Return the (X, Y) coordinate for the center point of the cell that contains the specified text.  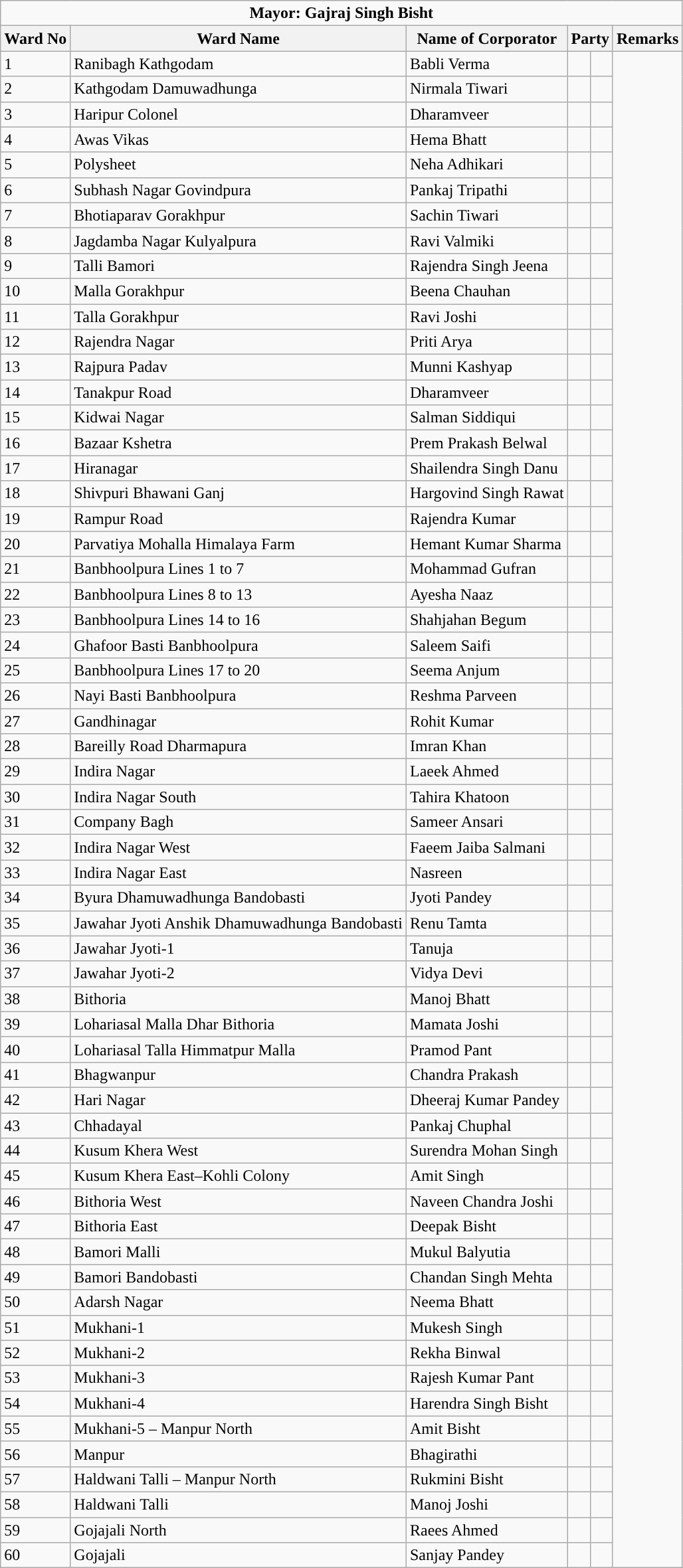
Mukhani-5 – Manpur North (239, 1429)
Amit Singh (486, 1176)
16 (36, 443)
Bamori Bandobasti (239, 1277)
Ravi Joshi (486, 317)
34 (36, 898)
Banbhoolpura Lines 17 to 20 (239, 670)
12 (36, 342)
Rajpura Padav (239, 367)
Mayor: Gajraj Singh Bisht (341, 13)
23 (36, 620)
11 (36, 317)
Indira Nagar South (239, 797)
21 (36, 569)
Pankaj Chuphal (486, 1126)
Salman Siddiqui (486, 418)
48 (36, 1252)
Mukul Balyutia (486, 1252)
Faeem Jaiba Salmani (486, 847)
Ward Name (239, 39)
14 (36, 392)
Dheeraj Kumar Pandey (486, 1100)
Indira Nagar (239, 772)
Byura Dhamuwadhunga Bandobasti (239, 898)
Rukmini Bisht (486, 1479)
Jagdamba Nagar Kulyalpura (239, 240)
4 (36, 139)
35 (36, 923)
Bamori Malli (239, 1252)
Kusum Khera West (239, 1151)
Ravi Valmiki (486, 240)
Surendra Mohan Singh (486, 1151)
Raees Ahmed (486, 1529)
27 (36, 721)
Bhagirathi (486, 1454)
30 (36, 797)
28 (36, 746)
Talla Gorakhpur (239, 317)
Rohit Kumar (486, 721)
Bhagwanpur (239, 1075)
Indira Nagar East (239, 873)
Adarsh Nagar (239, 1302)
Talli Bamori (239, 266)
Gojajali North (239, 1529)
24 (36, 645)
9 (36, 266)
Seema Anjum (486, 670)
Ghafoor Basti Banbhoolpura (239, 645)
Nirmala Tiwari (486, 89)
Lohariasal Talla Himmatpur Malla (239, 1049)
Nayi Basti Banbhoolpura (239, 695)
Kathgodam Damuwadhunga (239, 89)
Malla Gorakhpur (239, 291)
Saleem Saifi (486, 645)
Rekha Binwal (486, 1353)
Rajendra Kumar (486, 519)
Gojajali (239, 1555)
42 (36, 1100)
Nasreen (486, 873)
Pankaj Tripathi (486, 190)
Munni Kashyap (486, 367)
Tanakpur Road (239, 392)
Jyoti Pandey (486, 898)
Manpur (239, 1454)
Haldwani Talli (239, 1504)
Mukesh Singh (486, 1328)
3 (36, 114)
Renu Tamta (486, 923)
26 (36, 695)
Sameer Ansari (486, 822)
57 (36, 1479)
Bareilly Road Dharmapura (239, 746)
Ranibagh Kathgodam (239, 64)
Hema Bhatt (486, 139)
38 (36, 999)
25 (36, 670)
43 (36, 1126)
Awas Vikas (239, 139)
Vidya Devi (486, 974)
Banbhoolpura Lines 14 to 16 (239, 620)
5 (36, 165)
Bhotiaparav Gorakhpur (239, 215)
45 (36, 1176)
Hemant Kumar Sharma (486, 544)
Rajendra Nagar (239, 342)
2 (36, 89)
19 (36, 519)
Rajesh Kumar Pant (486, 1378)
Banbhoolpura Lines 1 to 7 (239, 569)
Harendra Singh Bisht (486, 1403)
58 (36, 1504)
56 (36, 1454)
Neema Bhatt (486, 1302)
32 (36, 847)
Haripur Colonel (239, 114)
36 (36, 948)
Chandan Singh Mehta (486, 1277)
Priti Arya (486, 342)
Manoj Bhatt (486, 999)
Shahjahan Begum (486, 620)
51 (36, 1328)
53 (36, 1378)
Amit Bisht (486, 1429)
60 (36, 1555)
Kusum Khera East–Kohli Colony (239, 1176)
Sachin Tiwari (486, 215)
13 (36, 367)
7 (36, 215)
49 (36, 1277)
Mukhani-1 (239, 1328)
22 (36, 594)
1 (36, 64)
Ward No (36, 39)
20 (36, 544)
31 (36, 822)
Party (590, 39)
29 (36, 772)
Name of Corporator (486, 39)
44 (36, 1151)
Indira Nagar West (239, 847)
39 (36, 1024)
Rajendra Singh Jeena (486, 266)
Shailendra Singh Danu (486, 468)
Laeek Ahmed (486, 772)
Company Bagh (239, 822)
Sanjay Pandey (486, 1555)
Bithoria West (239, 1201)
Bazaar Kshetra (239, 443)
59 (36, 1529)
47 (36, 1227)
Mohammad Gufran (486, 569)
Jawahar Jyoti-1 (239, 948)
Kidwai Nagar (239, 418)
Babli Verma (486, 64)
37 (36, 974)
55 (36, 1429)
17 (36, 468)
Tahira Khatoon (486, 797)
Deepak Bisht (486, 1227)
46 (36, 1201)
Mukhani-2 (239, 1353)
Gandhinagar (239, 721)
Chhadayal (239, 1126)
Jawahar Jyoti-2 (239, 974)
10 (36, 291)
Remarks (647, 39)
54 (36, 1403)
Hargovind Singh Rawat (486, 493)
Imran Khan (486, 746)
Tanuja (486, 948)
52 (36, 1353)
Neha Adhikari (486, 165)
Naveen Chandra Joshi (486, 1201)
Haldwani Talli – Manpur North (239, 1479)
Hari Nagar (239, 1100)
18 (36, 493)
Beena Chauhan (486, 291)
Mukhani-4 (239, 1403)
41 (36, 1075)
Polysheet (239, 165)
Subhash Nagar Govindpura (239, 190)
Shivpuri Bhawani Ganj (239, 493)
8 (36, 240)
Prem Prakash Belwal (486, 443)
Pramod Pant (486, 1049)
Banbhoolpura Lines 8 to 13 (239, 594)
15 (36, 418)
6 (36, 190)
Chandra Prakash (486, 1075)
Manoj Joshi (486, 1504)
Mukhani-3 (239, 1378)
33 (36, 873)
Rampur Road (239, 519)
40 (36, 1049)
Parvatiya Mohalla Himalaya Farm (239, 544)
Ayesha Naaz (486, 594)
Bithoria (239, 999)
Bithoria East (239, 1227)
Mamata Joshi (486, 1024)
Lohariasal Malla Dhar Bithoria (239, 1024)
Jawahar Jyoti Anshik Dhamuwadhunga Bandobasti (239, 923)
Reshma Parveen (486, 695)
Hiranagar (239, 468)
50 (36, 1302)
